Extract the [x, y] coordinate from the center of the cell holding the provided text.  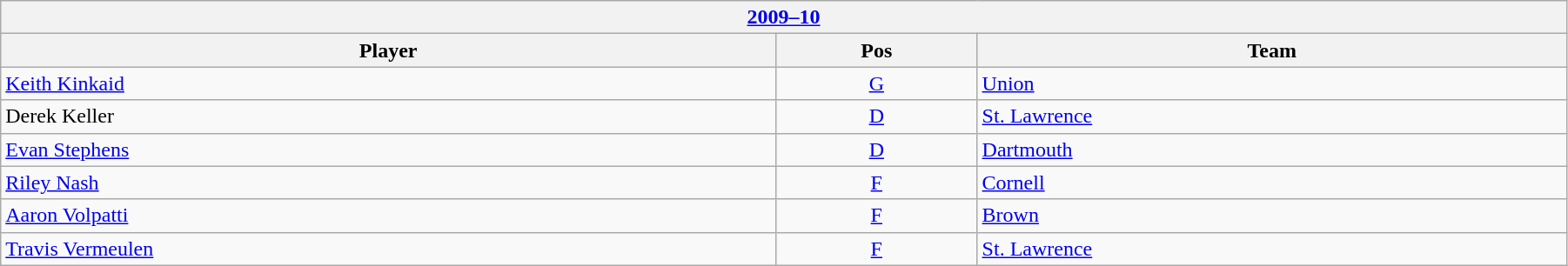
Pos [877, 50]
Brown [1272, 216]
Riley Nash [388, 183]
Dartmouth [1272, 150]
Derek Keller [388, 116]
Cornell [1272, 183]
G [877, 83]
Team [1272, 50]
Player [388, 50]
Keith Kinkaid [388, 83]
2009–10 [784, 17]
Travis Vermeulen [388, 249]
Evan Stephens [388, 150]
Aaron Volpatti [388, 216]
Union [1272, 83]
